Detect which cell encompasses the target text, then output its (X, Y) center coordinate. 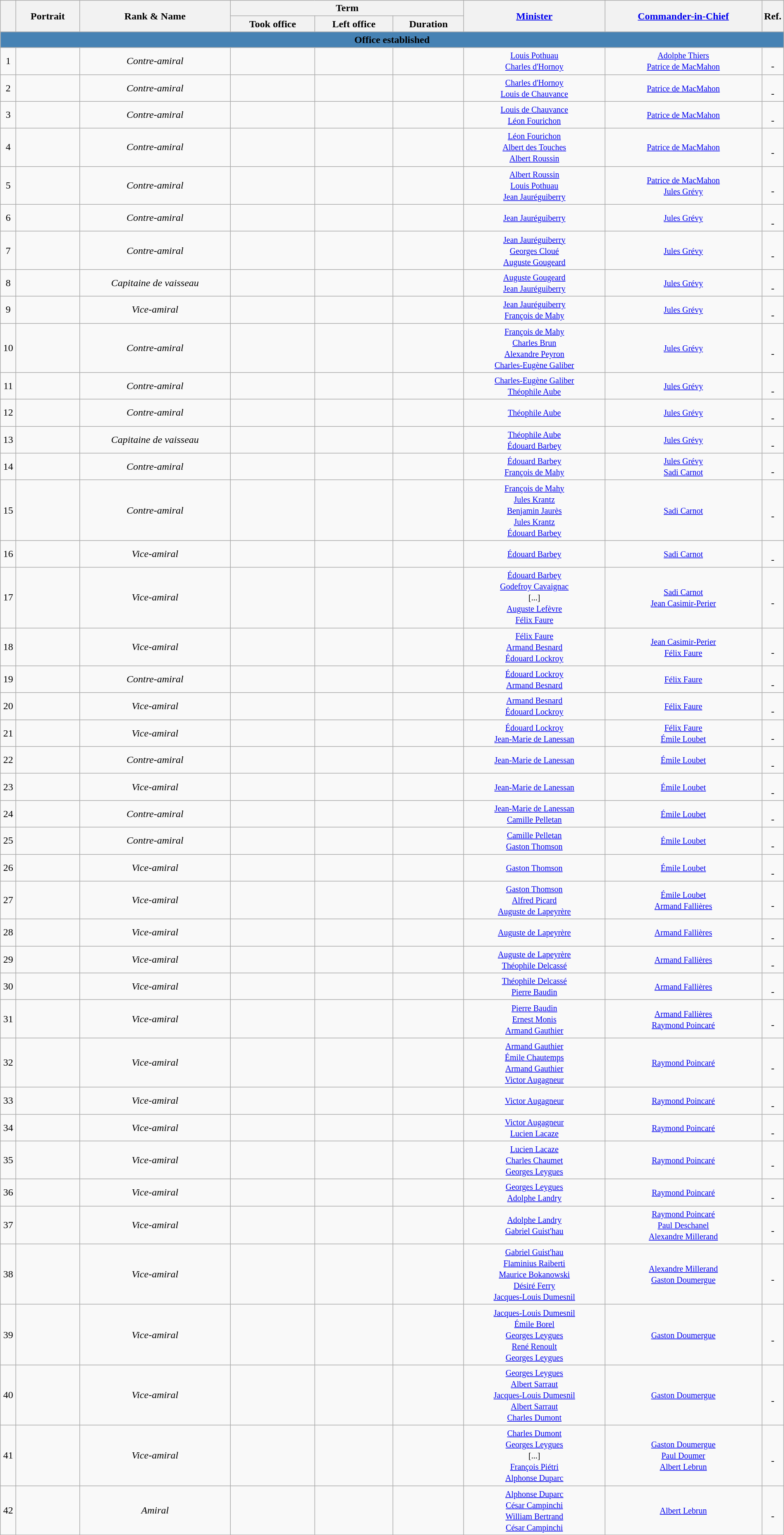
Louis PothuauCharles d'Hornoy (534, 61)
Raymond PoincaréPaul DeschanelAlexandre Millerand (683, 1225)
Albert Lebrun (683, 1510)
2 (8, 88)
Jean-Marie de LanessanCamille Pelletan (534, 814)
Jean JauréguiberryGeorges ClouéAuguste Gougeard (534, 250)
41 (8, 1455)
Albert RoussinLouis PothuauJean Jauréguiberry (534, 185)
Gaston DoumerguePaul DoumerAlbert Lebrun (683, 1455)
40 (8, 1395)
35 (8, 1160)
Charles-Eugène GaliberThéophile Aube (534, 386)
Émile LoubetArmand Fallières (683, 900)
Georges LeyguesAlbert SarrautJacques-Louis DumesnilAlbert SarrautCharles Dumont (534, 1395)
24 (8, 814)
5 (8, 185)
28 (8, 933)
Louis de ChauvanceLéon Fourichon (534, 115)
Georges LeyguesAdolphe Landry (534, 1193)
Patrice de MacMahonJules Grévy (683, 185)
Alphonse DuparcCésar CampinchiWilliam BertrandCésar Campinchi (534, 1510)
Jean Jauréguiberry (534, 218)
21 (8, 733)
Commander-in-Chief (683, 16)
François de MahyCharles BrunAlexandre PeyronCharles-Eugène Galiber (534, 348)
37 (8, 1225)
25 (8, 840)
Théophile DelcasséPierre Baudin (534, 987)
18 (8, 647)
Édouard LockroyJean-Marie de Lanessan (534, 733)
4 (8, 147)
Ref. (772, 16)
14 (8, 466)
Charles DumontGeorges Leygues[...]François PiétriAlphonse Duparc (534, 1455)
11 (8, 386)
Armand BesnardÉdouard Lockroy (534, 706)
Gaston Thomson (534, 868)
Auguste de LapeyrèreThéophile Delcassé (534, 959)
Duration (428, 24)
Félix FaureArmand BesnardÉdouard Lockroy (534, 647)
Armand FallièresRaymond Poincaré (683, 1019)
Amiral (155, 1510)
Édouard LockroyArmand Besnard (534, 679)
30 (8, 987)
7 (8, 250)
13 (8, 440)
Pierre BaudinErnest MonisArmand Gauthier (534, 1019)
Adolphe LandryGabriel Guist'hau (534, 1225)
42 (8, 1510)
33 (8, 1101)
Charles d'HornoyLouis de Chauvance (534, 88)
François de MahyJules KrantzBenjamin JaurèsJules KrantzÉdouard Barbey (534, 510)
Adolphe ThiersPatrice de MacMahon (683, 61)
Gabriel Guist'hauFlaminius RaibertiMaurice BokanowskiDésiré FerryJacques-Louis Dumesnil (534, 1274)
Auguste de Lapeyrère (534, 933)
Jules GrévySadi Carnot (683, 466)
3 (8, 115)
Félix FaureÉmile Loubet (683, 733)
1 (8, 61)
27 (8, 900)
15 (8, 510)
Gaston ThomsonAlfred PicardAuguste de Lapeyrère (534, 900)
36 (8, 1193)
16 (8, 554)
Took office (273, 24)
Sadi CarnotJean Casimir-Perier (683, 598)
39 (8, 1334)
22 (8, 760)
10 (8, 348)
Term (347, 8)
31 (8, 1019)
Minister (534, 16)
Victor AugagneurLucien Lacaze (534, 1127)
Édouard BarbeyGodefroy Cavaignac[...]Auguste LefèvreFélix Faure (534, 598)
Office established (392, 40)
32 (8, 1063)
Édouard Barbey (534, 554)
Théophile AubeÉdouard Barbey (534, 440)
26 (8, 868)
20 (8, 706)
17 (8, 598)
Left office (354, 24)
Armand GauthierÉmile ChautempsArmand GauthierVictor Augagneur (534, 1063)
34 (8, 1127)
Léon FourichonAlbert des TouchesAlbert Roussin (534, 147)
38 (8, 1274)
Jacques-Louis DumesnilÉmile BorelGeorges LeyguesRené RenoultGeorges Leygues (534, 1334)
Lucien LacazeCharles ChaumetGeorges Leygues (534, 1160)
Alexandre MillerandGaston Doumergue (683, 1274)
Jean Casimir-PerierFélix Faure (683, 647)
29 (8, 959)
9 (8, 309)
Rank & Name (155, 16)
Édouard BarbeyFrançois de Mahy (534, 466)
Jean JauréguiberryFrançois de Mahy (534, 309)
Victor Augagneur (534, 1101)
Auguste GougeardJean Jauréguiberry (534, 283)
Camille PelletanGaston Thomson (534, 840)
Portrait (48, 16)
8 (8, 283)
19 (8, 679)
12 (8, 413)
Théophile Aube (534, 413)
23 (8, 787)
6 (8, 218)
